Scan for the cell matching the given text and deliver its [X, Y] coordinate at center. 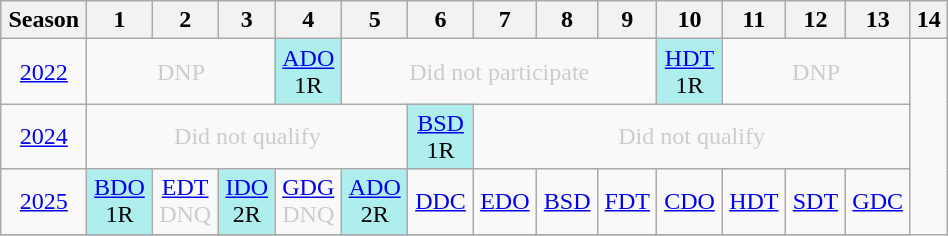
IDO2R [246, 202]
9 [628, 20]
SDT [816, 202]
DDC [440, 202]
12 [816, 20]
BDO1R [120, 202]
FDT [628, 202]
GDGDNQ [308, 202]
3 [246, 20]
7 [505, 20]
11 [754, 20]
1 [120, 20]
4 [308, 20]
EDO [505, 202]
2024 [44, 136]
10 [690, 20]
13 [878, 20]
2 [185, 20]
8 [568, 20]
5 [375, 20]
Did not participate [500, 72]
ADO1R [308, 72]
CDO [690, 202]
14 [928, 20]
EDTDNQ [185, 202]
BSD1R [440, 136]
ADO2R [375, 202]
GDC [878, 202]
6 [440, 20]
BSD [568, 202]
HDT [754, 202]
HDT1R [690, 72]
Season [44, 20]
2022 [44, 72]
2025 [44, 202]
